Output the [X, Y] coordinate of the center of the cell containing the given text.  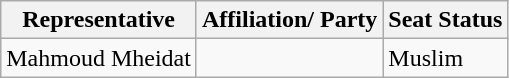
Muslim [446, 58]
Affiliation/ Party [289, 20]
Seat Status [446, 20]
Representative [99, 20]
Mahmoud Mheidat [99, 58]
